Identify which cell holds the provided text, then report its [X, Y] central coordinate. 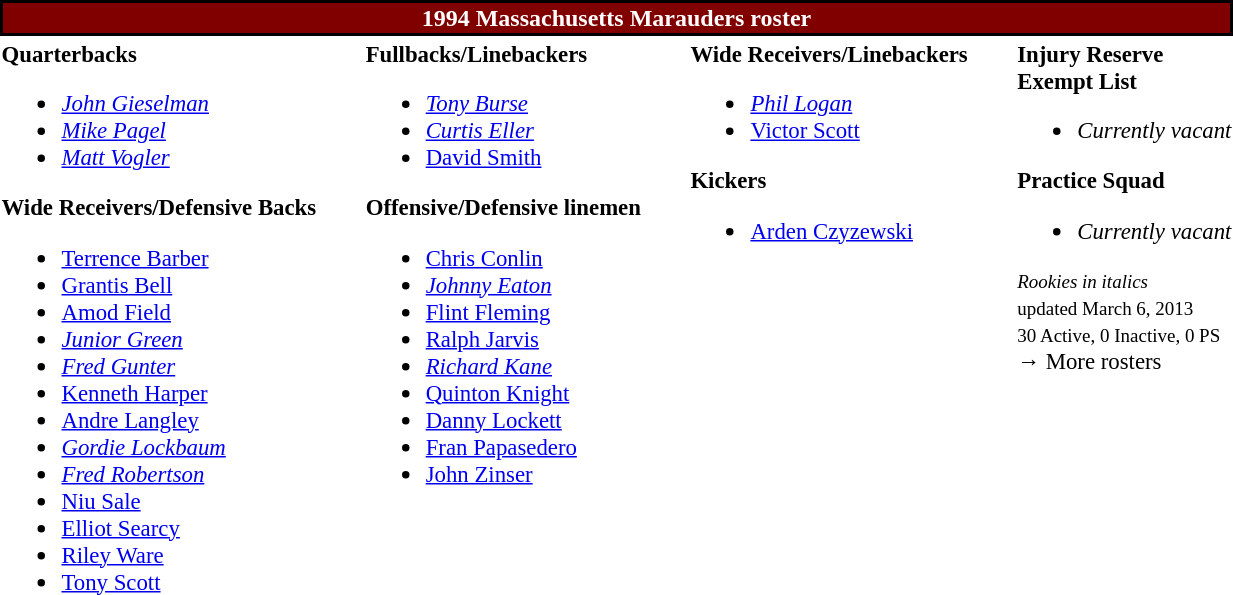
1994 Massachusetts Marauders roster [616, 18]
